Find where the given text appears and provide that cell's center as (X, Y) coordinate. 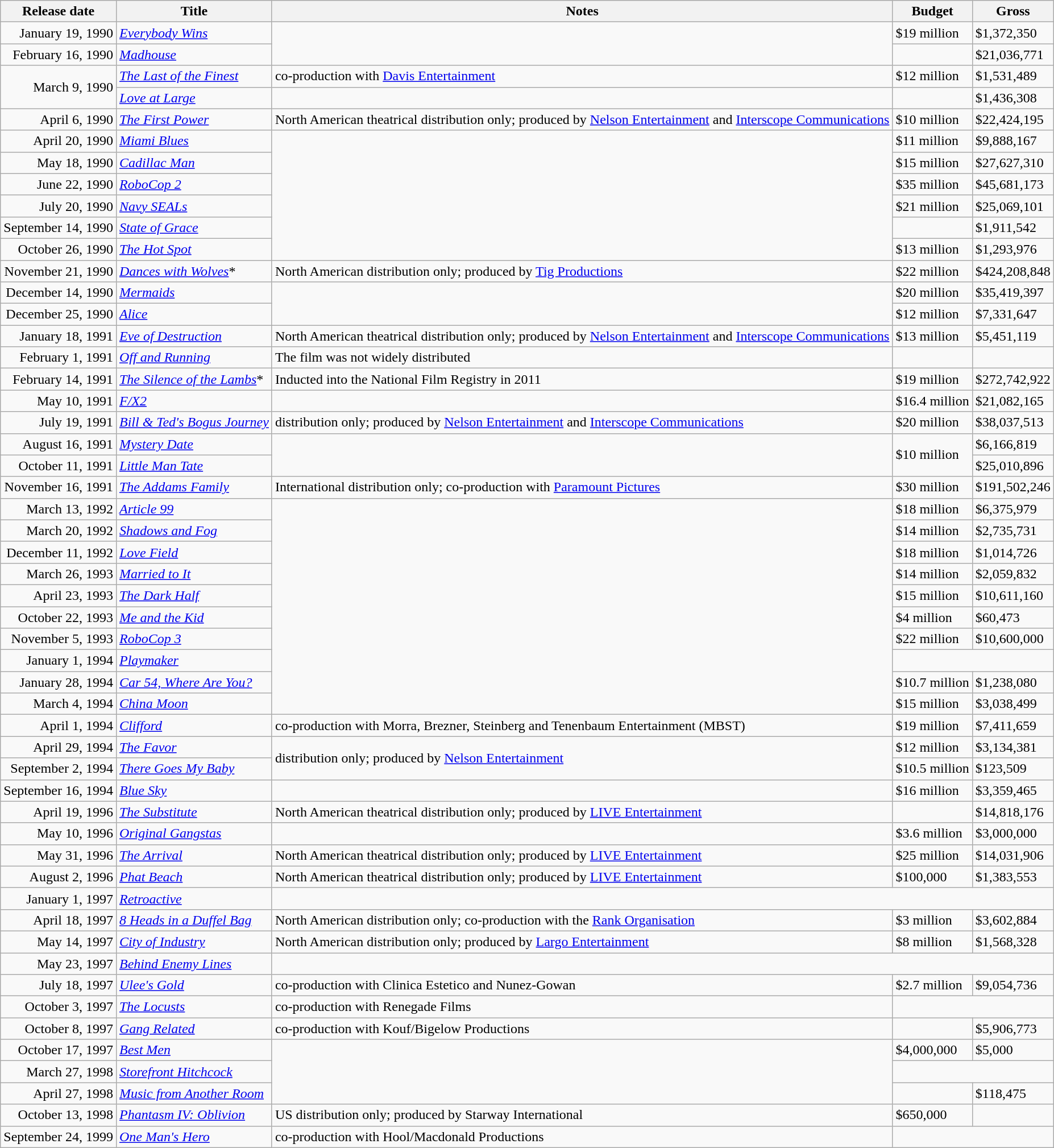
$10,611,160 (1013, 595)
Budget (932, 11)
$5,451,119 (1013, 336)
May 31, 1996 (59, 855)
$4 million (932, 617)
The Favor (194, 747)
October 3, 1997 (59, 1007)
$9,054,736 (1013, 985)
$9,888,167 (1013, 141)
October 26, 1990 (59, 249)
State of Grace (194, 227)
Music from Another Room (194, 1093)
June 22, 1990 (59, 184)
$45,681,173 (1013, 184)
April 6, 1990 (59, 119)
July 20, 1990 (59, 206)
April 23, 1993 (59, 595)
January 28, 1994 (59, 682)
The film was not widely distributed (582, 358)
March 26, 1993 (59, 574)
January 1, 1994 (59, 661)
$10.7 million (932, 682)
Mystery Date (194, 444)
$25,069,101 (1013, 206)
Gross (1013, 11)
Playmaker (194, 661)
Release date (59, 11)
March 20, 1992 (59, 531)
RoboCop 3 (194, 639)
August 2, 1996 (59, 877)
$118,475 (1013, 1093)
RoboCop 2 (194, 184)
Clifford (194, 726)
September 24, 1999 (59, 1137)
Title (194, 11)
October 8, 1997 (59, 1029)
$6,166,819 (1013, 444)
co-production with Morra, Brezner, Steinberg and Tenenbaum Entertainment (MBST) (582, 726)
Married to It (194, 574)
April 1, 1994 (59, 726)
Miami Blues (194, 141)
$22,424,195 (1013, 119)
$35,419,397 (1013, 293)
$272,742,922 (1013, 379)
The Dark Half (194, 595)
$10,600,000 (1013, 639)
Retroactive (194, 898)
The Last of the Finest (194, 76)
$21 million (932, 206)
Original Gangstas (194, 834)
$1,531,489 (1013, 76)
Shadows and Fog (194, 531)
$14,031,906 (1013, 855)
$1,238,080 (1013, 682)
Eve of Destruction (194, 336)
$8 million (932, 942)
Article 99 (194, 509)
co-production with Clinica Estetico and Nunez-Gowan (582, 985)
Inducted into the National Film Registry in 2011 (582, 379)
The Addams Family (194, 487)
The Silence of the Lambs* (194, 379)
$2,735,731 (1013, 531)
October 11, 1991 (59, 466)
August 16, 1991 (59, 444)
Behind Enemy Lines (194, 964)
July 18, 1997 (59, 985)
$38,037,513 (1013, 422)
$25 million (932, 855)
Little Man Tate (194, 466)
North American distribution only; produced by Tig Productions (582, 271)
September 2, 1994 (59, 769)
Ulee's Gold (194, 985)
$7,411,659 (1013, 726)
$3,602,884 (1013, 920)
November 21, 1990 (59, 271)
Phantasm IV: Oblivion (194, 1115)
October 13, 1998 (59, 1115)
May 10, 1996 (59, 834)
Mermaids (194, 293)
Notes (582, 11)
$2,059,832 (1013, 574)
$11 million (932, 141)
$5,906,773 (1013, 1029)
$123,509 (1013, 769)
January 1, 1997 (59, 898)
Cadillac Man (194, 163)
co-production with Kouf/Bigelow Productions (582, 1029)
Alice (194, 314)
The Hot Spot (194, 249)
$1,436,308 (1013, 98)
F/X2 (194, 401)
Storefront Hitchcock (194, 1072)
$21,036,771 (1013, 55)
co-production with Davis Entertainment (582, 76)
Best Men (194, 1050)
March 27, 1998 (59, 1072)
$25,010,896 (1013, 466)
$7,331,647 (1013, 314)
Off and Running (194, 358)
May 14, 1997 (59, 942)
$16.4 million (932, 401)
$6,375,979 (1013, 509)
co-production with Renegade Films (582, 1007)
$1,372,350 (1013, 33)
September 14, 1990 (59, 227)
October 22, 1993 (59, 617)
North American distribution only; produced by Largo Entertainment (582, 942)
May 18, 1990 (59, 163)
$1,293,976 (1013, 249)
$3,134,381 (1013, 747)
October 17, 1997 (59, 1050)
$2.7 million (932, 985)
March 4, 1994 (59, 704)
North American distribution only; co-production with the Rank Organisation (582, 920)
$5,000 (1013, 1050)
The Substitute (194, 812)
$10.5 million (932, 769)
$3,038,499 (1013, 704)
$3.6 million (932, 834)
April 27, 1998 (59, 1093)
$35 million (932, 184)
$14,818,176 (1013, 812)
Madhouse (194, 55)
The Arrival (194, 855)
January 18, 1991 (59, 336)
May 10, 1991 (59, 401)
Bill & Ted's Bogus Journey (194, 422)
$27,627,310 (1013, 163)
distribution only; produced by Nelson Entertainment (582, 758)
December 11, 1992 (59, 552)
Navy SEALs (194, 206)
April 29, 1994 (59, 747)
September 16, 1994 (59, 790)
November 16, 1991 (59, 487)
December 14, 1990 (59, 293)
$1,911,542 (1013, 227)
Gang Related (194, 1029)
April 20, 1990 (59, 141)
The First Power (194, 119)
$424,208,848 (1013, 271)
Me and the Kid (194, 617)
Dances with Wolves* (194, 271)
$100,000 (932, 877)
$3,359,465 (1013, 790)
January 19, 1990 (59, 33)
Love Field (194, 552)
March 9, 1990 (59, 87)
Car 54, Where Are You? (194, 682)
$1,568,328 (1013, 942)
November 5, 1993 (59, 639)
$1,014,726 (1013, 552)
$21,082,165 (1013, 401)
Blue Sky (194, 790)
$3,000,000 (1013, 834)
April 19, 1996 (59, 812)
co-production with Hool/Macdonald Productions (582, 1137)
$1,383,553 (1013, 877)
May 23, 1997 (59, 964)
February 1, 1991 (59, 358)
US distribution only; produced by Starway International (582, 1115)
8 Heads in a Duffel Bag (194, 920)
$191,502,246 (1013, 487)
$60,473 (1013, 617)
City of Industry (194, 942)
$650,000 (932, 1115)
Love at Large (194, 98)
Phat Beach (194, 877)
International distribution only; co-production with Paramount Pictures (582, 487)
$30 million (932, 487)
distribution only; produced by Nelson Entertainment and Interscope Communications (582, 422)
Everybody Wins (194, 33)
China Moon (194, 704)
The Locusts (194, 1007)
July 19, 1991 (59, 422)
April 18, 1997 (59, 920)
February 14, 1991 (59, 379)
December 25, 1990 (59, 314)
March 13, 1992 (59, 509)
One Man's Hero (194, 1137)
$4,000,000 (932, 1050)
$16 million (932, 790)
$3 million (932, 920)
February 16, 1990 (59, 55)
There Goes My Baby (194, 769)
